Capture the cell that displays the provided text and extract its [X, Y] central coordinate. 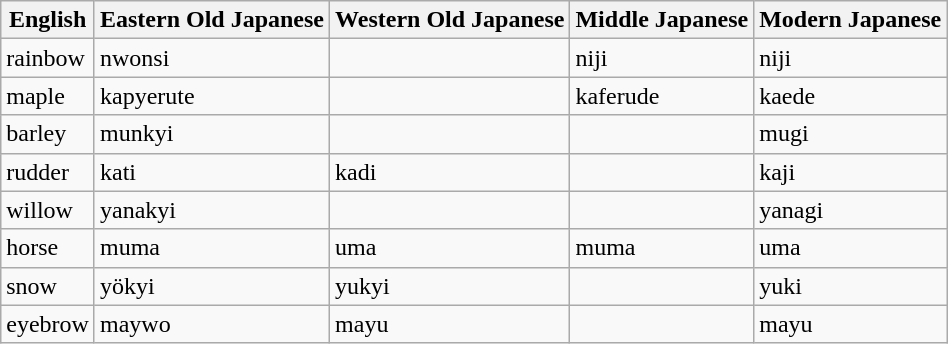
yuki [850, 286]
Eastern Old Japanese [212, 20]
kaji [850, 172]
yukyi [450, 286]
rainbow [48, 58]
English [48, 20]
yanagi [850, 210]
kapyerute [212, 96]
barley [48, 134]
mugi [850, 134]
Middle Japanese [662, 20]
kadi [450, 172]
nwonsi [212, 58]
Western Old Japanese [450, 20]
Modern Japanese [850, 20]
maple [48, 96]
kati [212, 172]
willow [48, 210]
kaede [850, 96]
yökyi [212, 286]
rudder [48, 172]
yanakyi [212, 210]
snow [48, 286]
maywo [212, 324]
horse [48, 248]
kaferude [662, 96]
munkyi [212, 134]
eyebrow [48, 324]
